Locate the cell with the specified text and output its [X, Y] center coordinate. 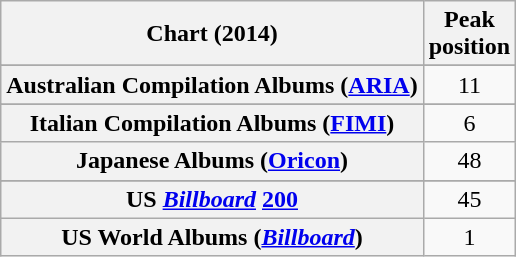
Italian Compilation Albums (FIMI) [212, 123]
Japanese Albums (Oricon) [212, 161]
11 [469, 85]
US Billboard 200 [212, 199]
US World Albums (Billboard) [212, 237]
Peakposition [469, 34]
1 [469, 237]
6 [469, 123]
45 [469, 199]
48 [469, 161]
Australian Compilation Albums (ARIA) [212, 85]
Chart (2014) [212, 34]
